Extract the [x, y] coordinate from the center of the cell holding the provided text.  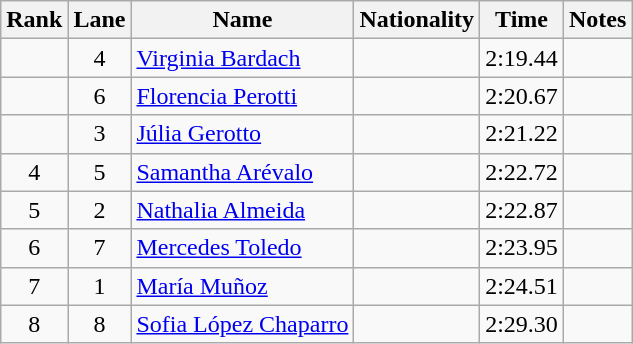
2:22.87 [522, 210]
2:20.67 [522, 96]
2:19.44 [522, 58]
Júlia Gerotto [242, 134]
2:23.95 [522, 248]
Rank [34, 20]
Florencia Perotti [242, 96]
2:21.22 [522, 134]
2:22.72 [522, 172]
Lane [100, 20]
Time [522, 20]
Name [242, 20]
Mercedes Toledo [242, 248]
Samantha Arévalo [242, 172]
María Muñoz [242, 286]
2 [100, 210]
Nationality [417, 20]
2:24.51 [522, 286]
Notes [597, 20]
Nathalia Almeida [242, 210]
1 [100, 286]
Sofia López Chaparro [242, 324]
3 [100, 134]
2:29.30 [522, 324]
Virginia Bardach [242, 58]
